Detect which cell encompasses the target text, then output its (X, Y) center coordinate. 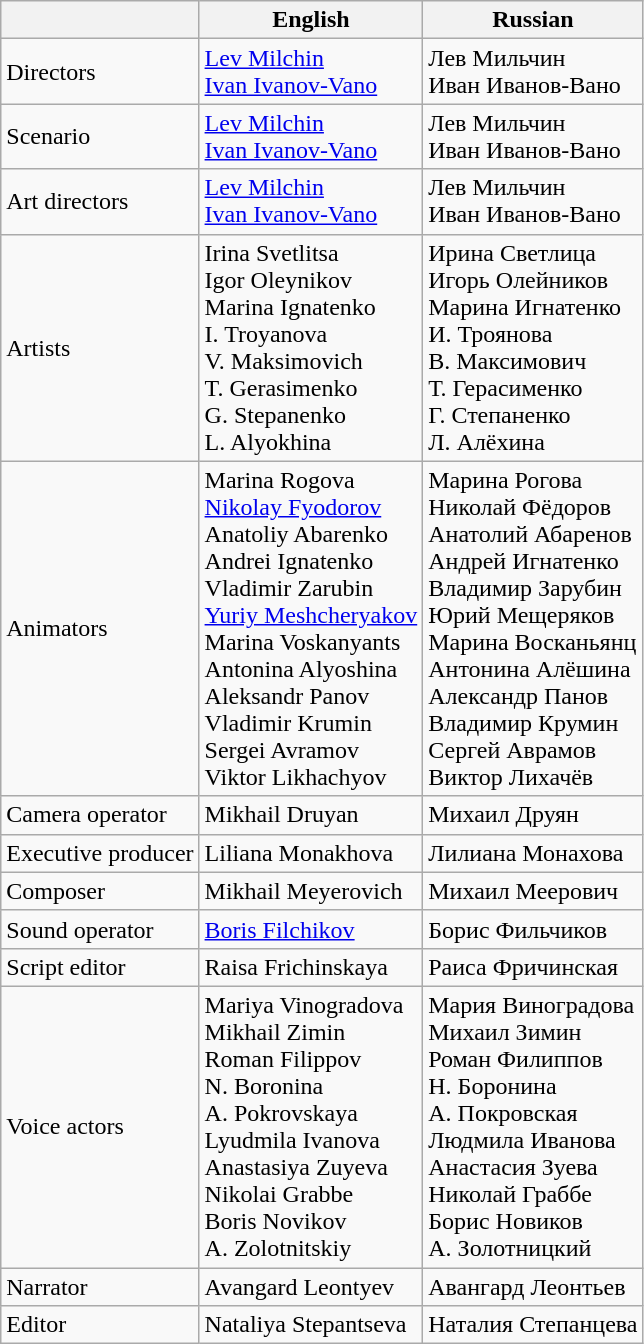
Artists (100, 348)
Executive producer (100, 853)
Russian (533, 20)
Sound operator (100, 929)
Михаил Друян (533, 815)
Раиса Фричинская (533, 967)
Scenario (100, 136)
Мария ВиноградоваМихаил ЗиминРоман ФилипповН. БоронинаА. ПокровскаяЛюдмила ИвановаАнастасия ЗуеваНиколай ГраббеБорис НовиковА. Золотницкий (533, 1126)
Narrator (100, 1287)
English (311, 20)
Composer (100, 891)
Animators (100, 628)
Camera operator (100, 815)
Mikhail Meyerovich (311, 891)
Boris Filchikov (311, 929)
Voice actors (100, 1126)
Editor (100, 1325)
Irina SvetlitsaIgor OleynikovMarina IgnatenkoI. TroyanovaV. MaksimovichT. GerasimenkoG. StepanenkoL. Alyokhina (311, 348)
Борис Фильчиков (533, 929)
Nataliya Stepantseva (311, 1325)
Raisa Frichinskaya (311, 967)
Mariya VinogradovaMikhail ZiminRoman FilippovN. BoroninaA. PokrovskayaLyudmila IvanovaAnastasiya ZuyevaNikolai GrabbeBoris NovikovA. Zolotnitskiy (311, 1126)
Mikhail Druyan (311, 815)
Ирина СветлицаИгорь ОлейниковМарина ИгнатенкоИ. ТрояноваВ. МаксимовичТ. ГерасименкоГ. СтепаненкоЛ. Алёхина (533, 348)
Михаил Меерович (533, 891)
Art directors (100, 202)
Liliana Monakhova (311, 853)
Script editor (100, 967)
Avangard Leontyev (311, 1287)
Лилиана Монахова (533, 853)
Directors (100, 72)
Авангард Леонтьев (533, 1287)
Наталия Степанцева (533, 1325)
